Identify which cell holds the provided text, then report its (x, y) central coordinate. 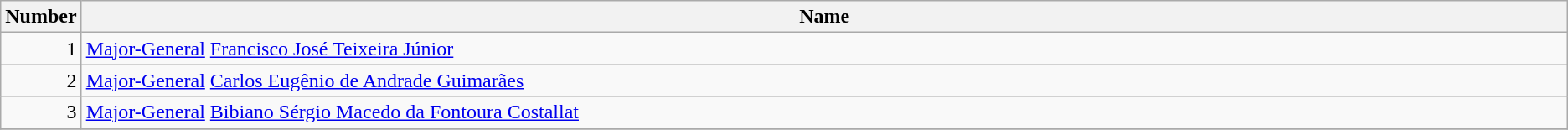
1 (41, 49)
Major-General Bibiano Sérgio Macedo da Fontoura Costallat (824, 112)
Major-General Carlos Eugênio de Andrade Guimarães (824, 81)
Major-General Francisco José Teixeira Júnior (824, 49)
Name (824, 17)
3 (41, 112)
2 (41, 81)
Number (41, 17)
